Pinpoint the cell where the given text exists, returning its [X, Y] midpoint coordinate. 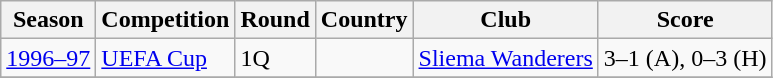
Season [48, 20]
UEFA Cup [166, 58]
1996–97 [48, 58]
Club [506, 20]
Score [685, 20]
1Q [275, 58]
Round [275, 20]
Country [364, 20]
Sliema Wanderers [506, 58]
3–1 (A), 0–3 (H) [685, 58]
Competition [166, 20]
